Provide the [X, Y] coordinate of the cell's center where the given text is located.  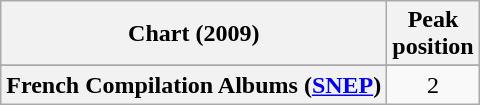
Chart (2009) [194, 34]
2 [433, 85]
Peakposition [433, 34]
French Compilation Albums (SNEP) [194, 85]
